Locate the cell with the specified text and output its [x, y] center coordinate. 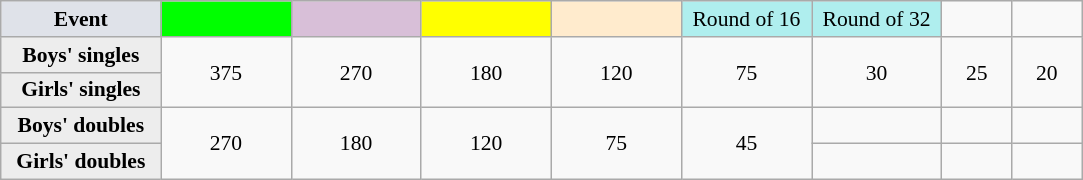
Girls' doubles [81, 162]
Round of 32 [877, 19]
375 [226, 72]
Event [81, 19]
25 [977, 72]
Boys' doubles [81, 126]
45 [746, 144]
20 [1047, 72]
Boys' singles [81, 55]
Round of 16 [746, 19]
Girls' singles [81, 90]
30 [877, 72]
